Provide the (X, Y) coordinate of the cell's center where the given text is located.  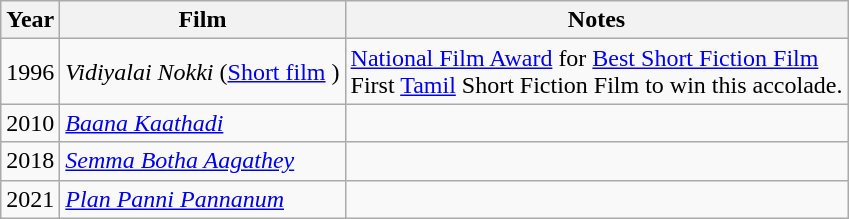
Year (30, 20)
Film (202, 20)
National Film Award for Best Short Fiction FilmFirst Tamil Short Fiction Film to win this accolade. (596, 72)
Vidiyalai Nokki (Short film ) (202, 72)
1996 (30, 72)
2018 (30, 161)
Plan Panni Pannanum (202, 199)
2021 (30, 199)
Semma Botha Aagathey (202, 161)
Baana Kaathadi (202, 123)
Notes (596, 20)
2010 (30, 123)
